Search for the cell housing the specified text and yield its [x, y] center coordinate. 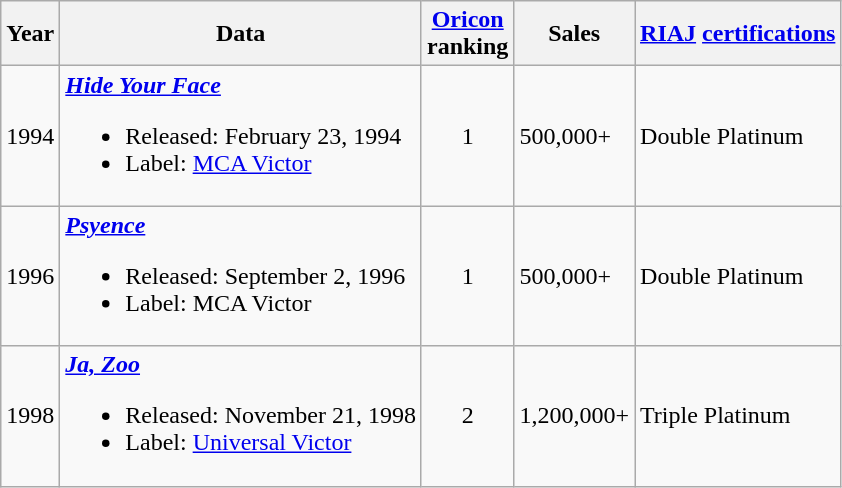
1994 [30, 136]
PsyenceReleased: September 2, 1996Label: MCA Victor [241, 276]
1996 [30, 276]
Data [241, 34]
1,200,000+ [574, 416]
Ja, ZooReleased: November 21, 1998Label: Universal Victor [241, 416]
RIAJ certifications [738, 34]
2 [467, 416]
Oriconranking [467, 34]
Hide Your FaceReleased: February 23, 1994Label: MCA Victor [241, 136]
Sales [574, 34]
1998 [30, 416]
Triple Platinum [738, 416]
Year [30, 34]
